Output the (X, Y) coordinate of the center of the cell containing the given text.  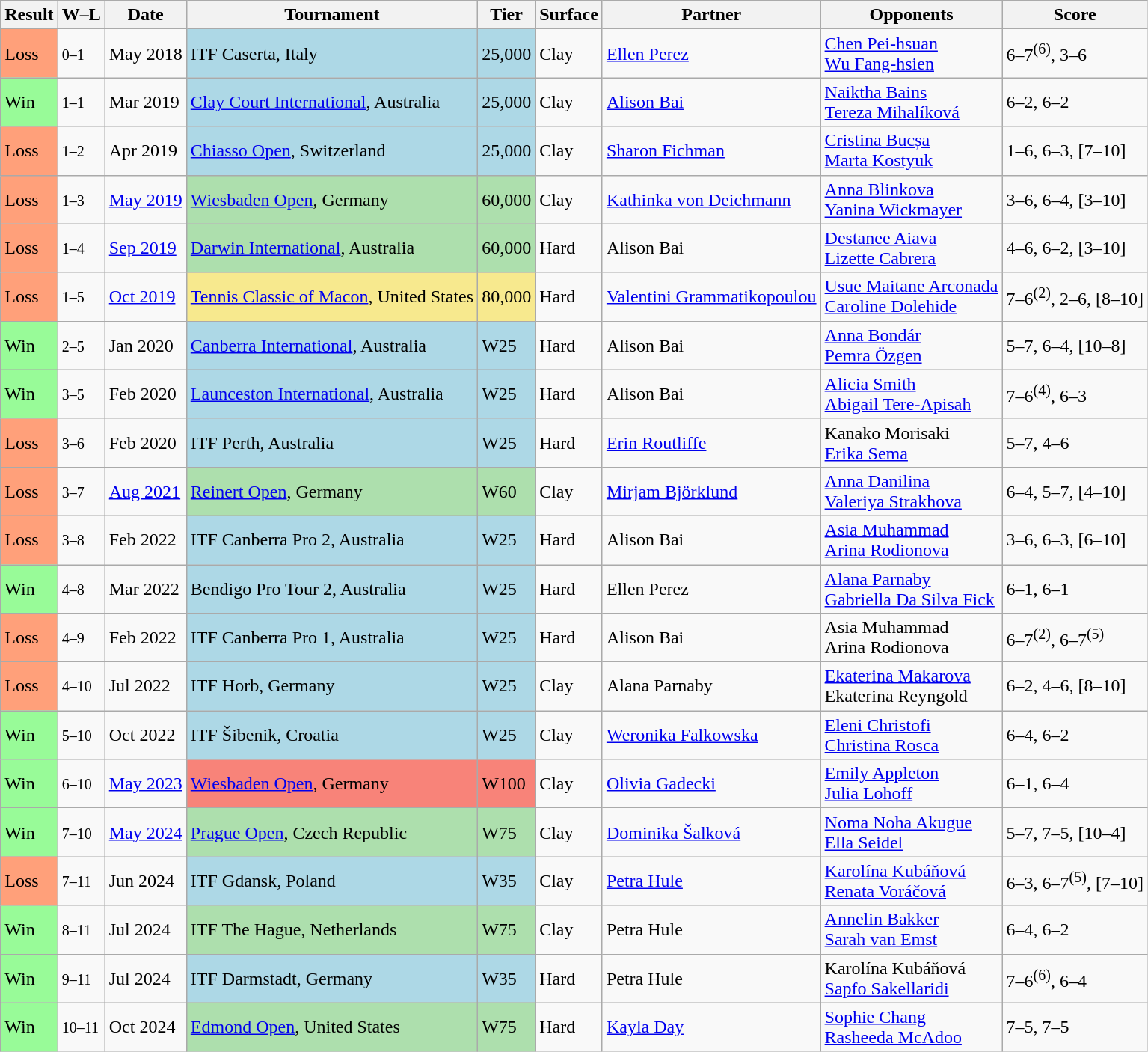
May 2018 (145, 54)
Karolína Kubáňová Renata Voráčová (911, 881)
4–6, 6–2, [3–10] (1075, 248)
6–7(2), 6–7(5) (1075, 637)
Surface (569, 15)
Alana Parnaby Gabriella Da Silva Fick (911, 588)
6–7(6), 3–6 (1075, 54)
Opponents (911, 15)
Chen Pei-hsuan Wu Fang-hsien (911, 54)
80,000 (507, 296)
Oct 2022 (145, 735)
Olivia Gadecki (711, 784)
Mar 2019 (145, 102)
4–10 (81, 687)
3–6 (81, 443)
W100 (507, 784)
ITF Caserta, Italy (332, 54)
Tier (507, 15)
3–5 (81, 394)
1–2 (81, 151)
Aug 2021 (145, 491)
W60 (507, 491)
Karolína Kubáňová Sapfo Sakellaridi (911, 979)
Edmond Open, United States (332, 1027)
Score (1075, 15)
ITF The Hague, Netherlands (332, 929)
10–11 (81, 1027)
4–9 (81, 637)
Oct 2024 (145, 1027)
Sophie Chang Rasheeda McAdoo (911, 1027)
Anna Danilina Valeriya Strakhova (911, 491)
ITF Canberra Pro 1, Australia (332, 637)
Chiasso Open, Switzerland (332, 151)
Dominika Šalková (711, 832)
Result (29, 15)
W–L (81, 15)
Anna Blinkova Yanina Wickmayer (911, 199)
Naiktha Bains Tereza Mihalíková (911, 102)
Darwin International, Australia (332, 248)
0–1 (81, 54)
ITF Gdansk, Poland (332, 881)
May 2023 (145, 784)
Destanee Aiava Lizette Cabrera (911, 248)
5–7, 7–5, [10–4] (1075, 832)
ITF Canberra Pro 2, Australia (332, 540)
Kayla Day (711, 1027)
6–10 (81, 784)
Kathinka von Deichmann (711, 199)
7–6(6), 6–4 (1075, 979)
Erin Routliffe (711, 443)
Mirjam Björklund (711, 491)
Valentini Grammatikopoulou (711, 296)
7–11 (81, 881)
7–6(4), 6–3 (1075, 394)
ITF Horb, Germany (332, 687)
Noma Noha Akugue Ella Seidel (911, 832)
Usue Maitane Arconada Caroline Dolehide (911, 296)
6–1, 6–4 (1075, 784)
3–7 (81, 491)
Oct 2019 (145, 296)
Sep 2019 (145, 248)
4–8 (81, 588)
ITF Perth, Australia (332, 443)
7–5, 7–5 (1075, 1027)
8–11 (81, 929)
3–6, 6–3, [6–10] (1075, 540)
ITF Šibenik, Croatia (332, 735)
Eleni Christofi Christina Rosca (911, 735)
May 2024 (145, 832)
Tennis Classic of Macon, United States (332, 296)
5–7, 6–4, [10–8] (1075, 346)
Date (145, 15)
Canberra International, Australia (332, 346)
Mar 2022 (145, 588)
Ekaterina Makarova Ekaterina Reyngold (911, 687)
1–1 (81, 102)
Anna Bondár Pemra Özgen (911, 346)
6–2, 6–2 (1075, 102)
Jul 2022 (145, 687)
1–4 (81, 248)
6–4, 5–7, [4–10] (1075, 491)
Launceston International, Australia (332, 394)
Tournament (332, 15)
6–3, 6–7(5), [7–10] (1075, 881)
Bendigo Pro Tour 2, Australia (332, 588)
Sharon Fichman (711, 151)
3–8 (81, 540)
7–10 (81, 832)
Weronika Falkowska (711, 735)
Alana Parnaby (711, 687)
Jan 2020 (145, 346)
Alicia Smith Abigail Tere-Apisah (911, 394)
ITF Darmstadt, Germany (332, 979)
6–2, 4–6, [8–10] (1075, 687)
Cristina Bucșa Marta Kostyuk (911, 151)
5–10 (81, 735)
6–1, 6–1 (1075, 588)
7–6(2), 2–6, [8–10] (1075, 296)
Reinert Open, Germany (332, 491)
1–5 (81, 296)
Prague Open, Czech Republic (332, 832)
Partner (711, 15)
5–7, 4–6 (1075, 443)
2–5 (81, 346)
Clay Court International, Australia (332, 102)
May 2019 (145, 199)
Kanako Morisaki Erika Sema (911, 443)
1–6, 6–3, [7–10] (1075, 151)
Jun 2024 (145, 881)
9–11 (81, 979)
Annelin Bakker Sarah van Emst (911, 929)
1–3 (81, 199)
3–6, 6–4, [3–10] (1075, 199)
Apr 2019 (145, 151)
Emily Appleton Julia Lohoff (911, 784)
